For the text-containing cell, return its midpoint in (X, Y) coordinate format. 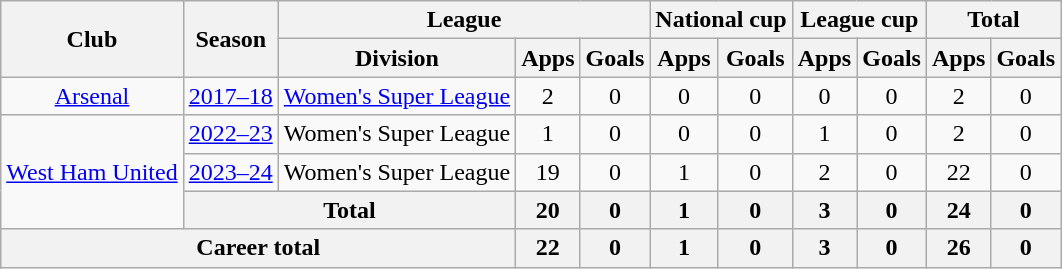
Career total (258, 248)
West Ham United (92, 172)
2023–24 (230, 172)
26 (958, 248)
Arsenal (92, 96)
League cup (859, 20)
20 (548, 210)
Club (92, 39)
24 (958, 210)
National cup (721, 20)
2017–18 (230, 96)
League (464, 20)
19 (548, 172)
Season (230, 39)
2022–23 (230, 134)
Division (396, 58)
